Output the [X, Y] coordinate of the center of the cell containing the given text.  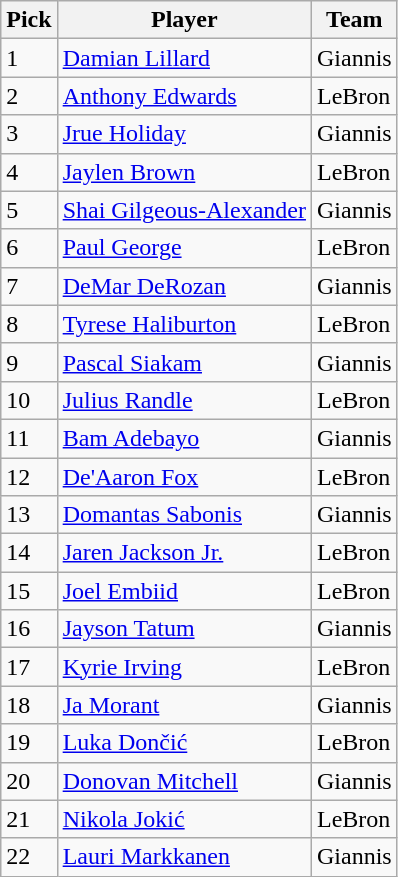
Anthony Edwards [184, 96]
Pick [29, 20]
21 [29, 819]
Player [184, 20]
Ja Morant [184, 705]
Damian Lillard [184, 58]
Lauri Markkanen [184, 857]
Bam Adebayo [184, 438]
Team [354, 20]
15 [29, 591]
Jrue Holiday [184, 134]
Kyrie Irving [184, 667]
18 [29, 705]
Julius Randle [184, 400]
Jayson Tatum [184, 629]
12 [29, 477]
Shai Gilgeous-Alexander [184, 210]
5 [29, 210]
20 [29, 781]
11 [29, 438]
16 [29, 629]
7 [29, 286]
19 [29, 743]
Luka Dončić [184, 743]
1 [29, 58]
13 [29, 515]
8 [29, 324]
10 [29, 400]
Jaren Jackson Jr. [184, 553]
17 [29, 667]
Domantas Sabonis [184, 515]
Nikola Jokić [184, 819]
22 [29, 857]
Joel Embiid [184, 591]
Paul George [184, 248]
DeMar DeRozan [184, 286]
3 [29, 134]
Jaylen Brown [184, 172]
9 [29, 362]
Donovan Mitchell [184, 781]
4 [29, 172]
Tyrese Haliburton [184, 324]
6 [29, 248]
2 [29, 96]
Pascal Siakam [184, 362]
De'Aaron Fox [184, 477]
14 [29, 553]
